Determine the (x, y) coordinate at the center of the cell enclosing the given text.  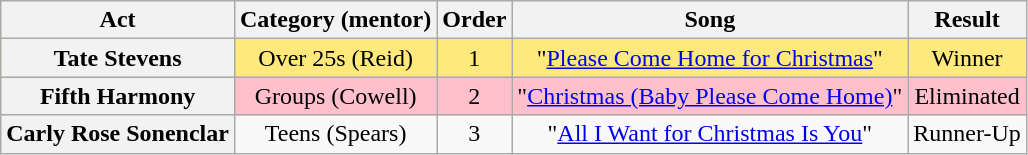
"All I Want for Christmas Is You" (710, 134)
Category (mentor) (335, 20)
Result (968, 20)
Song (710, 20)
Groups (Cowell) (335, 96)
Over 25s (Reid) (335, 58)
2 (474, 96)
Teens (Spears) (335, 134)
Tate Stevens (118, 58)
Carly Rose Sonenclar (118, 134)
1 (474, 58)
3 (474, 134)
"Christmas (Baby Please Come Home)" (710, 96)
Fifth Harmony (118, 96)
Runner-Up (968, 134)
Act (118, 20)
"Please Come Home for Christmas" (710, 58)
Winner (968, 58)
Eliminated (968, 96)
Order (474, 20)
